Scan for the cell matching the given text and deliver its [X, Y] coordinate at center. 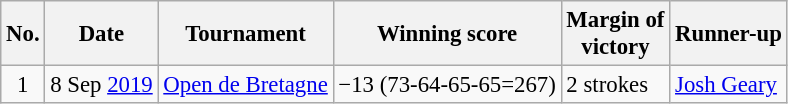
Winning score [447, 34]
Tournament [246, 34]
Runner-up [728, 34]
Josh Geary [728, 85]
Date [102, 34]
2 strokes [616, 85]
Margin ofvictory [616, 34]
8 Sep 2019 [102, 85]
1 [23, 85]
−13 (73-64-65-65=267) [447, 85]
Open de Bretagne [246, 85]
No. [23, 34]
